Provide the (X, Y) coordinate of the cell's center where the given text is located.  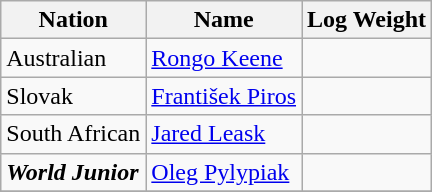
South African (74, 134)
Australian (74, 58)
František Piros (224, 96)
Log Weight (367, 20)
Name (224, 20)
Nation (74, 20)
Jared Leask (224, 134)
Rongo Keene (224, 58)
Slovak (74, 96)
Oleg Pylypiak (224, 172)
World Junior (74, 172)
